Output the [X, Y] coordinate of the center of the cell containing the given text.  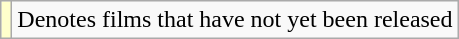
Denotes films that have not yet been released [235, 20]
